Determine the (x, y) coordinate at the center of the cell enclosing the given text.  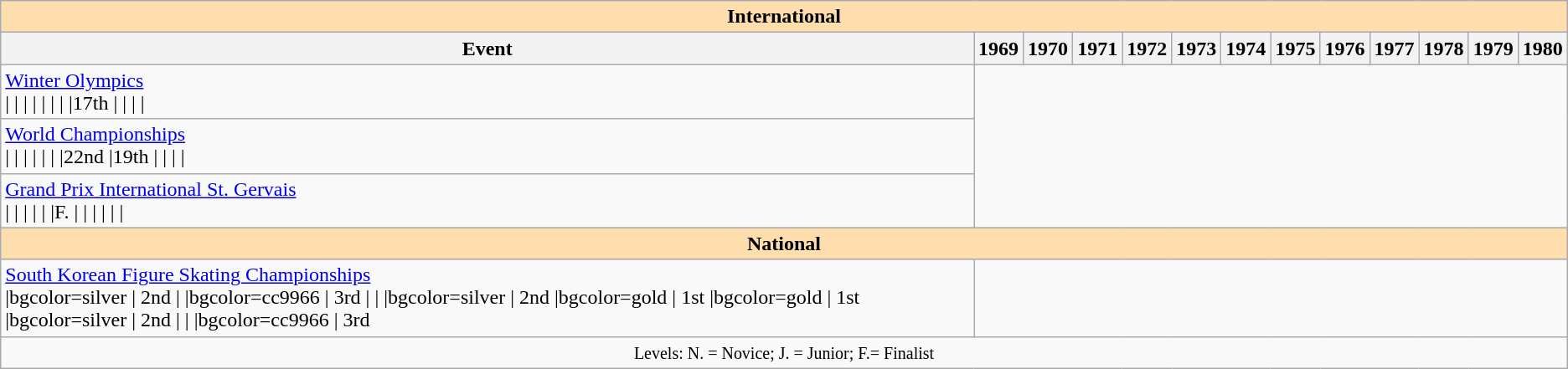
Levels: N. = Novice; J. = Junior; F.= Finalist (784, 352)
Event (487, 49)
1973 (1196, 49)
Grand Prix International St. Gervais| | | | | |F. | | | | | | (487, 201)
1979 (1493, 49)
International (784, 17)
1977 (1394, 49)
World Championships| | | | | | |22nd |19th | | | | (487, 146)
1972 (1148, 49)
1975 (1295, 49)
National (784, 243)
1971 (1097, 49)
1969 (998, 49)
1970 (1049, 49)
1976 (1345, 49)
1974 (1246, 49)
1980 (1543, 49)
1978 (1444, 49)
Winter Olympics| | | | | | | |17th | | | | (487, 92)
